Scan for the cell matching the given text and deliver its [x, y] coordinate at center. 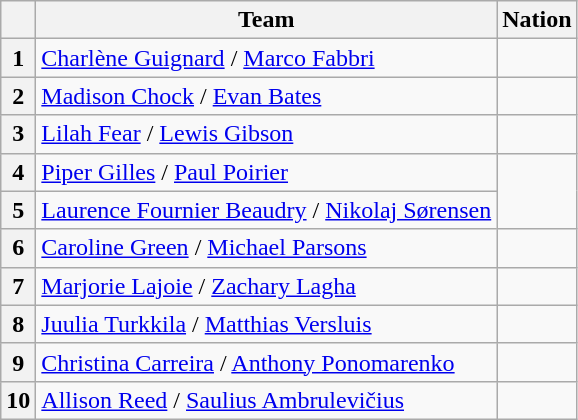
2 [18, 96]
Christina Carreira / Anthony Ponomarenko [266, 362]
5 [18, 210]
9 [18, 362]
Team [266, 20]
4 [18, 172]
1 [18, 58]
Allison Reed / Saulius Ambrulevičius [266, 400]
Charlène Guignard / Marco Fabbri [266, 58]
Caroline Green / Michael Parsons [266, 248]
7 [18, 286]
8 [18, 324]
Marjorie Lajoie / Zachary Lagha [266, 286]
3 [18, 134]
Piper Gilles / Paul Poirier [266, 172]
6 [18, 248]
Madison Chock / Evan Bates [266, 96]
Laurence Fournier Beaudry / Nikolaj Sørensen [266, 210]
Juulia Turkkila / Matthias Versluis [266, 324]
Nation [537, 20]
Lilah Fear / Lewis Gibson [266, 134]
10 [18, 400]
